Capture the cell that displays the provided text and extract its (x, y) central coordinate. 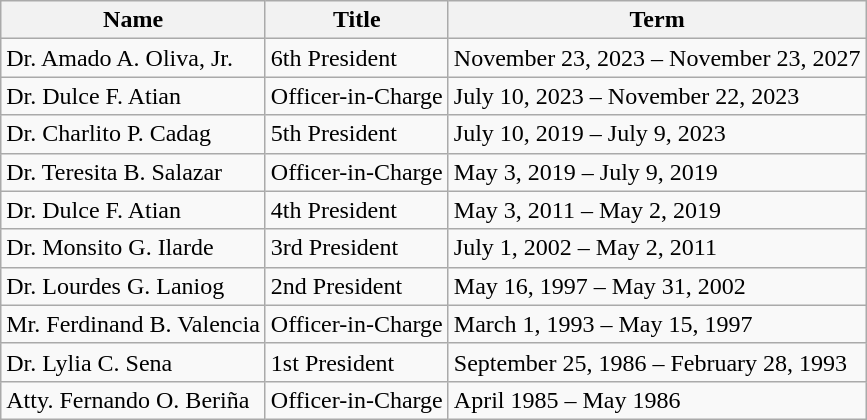
May 16, 1997 – May 31, 2002 (657, 286)
Dr. Lourdes G. Laniog (134, 286)
Dr. Amado A. Oliva, Jr. (134, 58)
March 1, 1993 – May 15, 1997 (657, 324)
6th President (356, 58)
July 10, 2023 – November 22, 2023 (657, 96)
Mr. Ferdinand B. Valencia (134, 324)
Title (356, 20)
November 23, 2023 – November 23, 2027 (657, 58)
July 10, 2019 – July 9, 2023 (657, 134)
Dr. Charlito P. Cadag (134, 134)
September 25, 1986 – February 28, 1993 (657, 362)
4th President (356, 210)
Atty. Fernando O. Beriña (134, 400)
Dr. Teresita B. Salazar (134, 172)
May 3, 2011 – May 2, 2019 (657, 210)
Name (134, 20)
Term (657, 20)
2nd President (356, 286)
3rd President (356, 248)
April 1985 – May 1986 (657, 400)
May 3, 2019 – July 9, 2019 (657, 172)
5th President (356, 134)
Dr. Lylia C. Sena (134, 362)
July 1, 2002 – May 2, 2011 (657, 248)
Dr. Monsito G. Ilarde (134, 248)
1st President (356, 362)
